Identify which cell holds the provided text, then report its [X, Y] central coordinate. 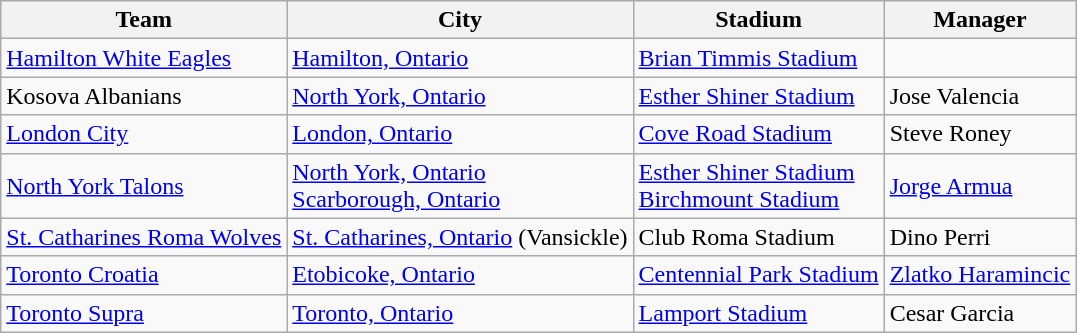
Hamilton, Ontario [460, 58]
Manager [980, 20]
Toronto, Ontario [460, 313]
Stadium [758, 20]
Toronto Supra [144, 313]
Cesar Garcia [980, 313]
Jose Valencia [980, 96]
Brian Timmis Stadium [758, 58]
Dino Perri [980, 237]
Club Roma Stadium [758, 237]
Toronto Croatia [144, 275]
Lamport Stadium [758, 313]
North York, Ontario [460, 96]
London, Ontario [460, 134]
North York, OntarioScarborough, Ontario [460, 186]
City [460, 20]
Kosova Albanians [144, 96]
Hamilton White Eagles [144, 58]
Jorge Armua [980, 186]
Zlatko Haramincic [980, 275]
Cove Road Stadium [758, 134]
Esther Shiner Stadium [758, 96]
Centennial Park Stadium [758, 275]
St. Catharines Roma Wolves [144, 237]
Team [144, 20]
North York Talons [144, 186]
Steve Roney [980, 134]
Esther Shiner StadiumBirchmount Stadium [758, 186]
London City [144, 134]
St. Catharines, Ontario (Vansickle) [460, 237]
Etobicoke, Ontario [460, 275]
